Scan for the cell matching the given text and deliver its (x, y) coordinate at center. 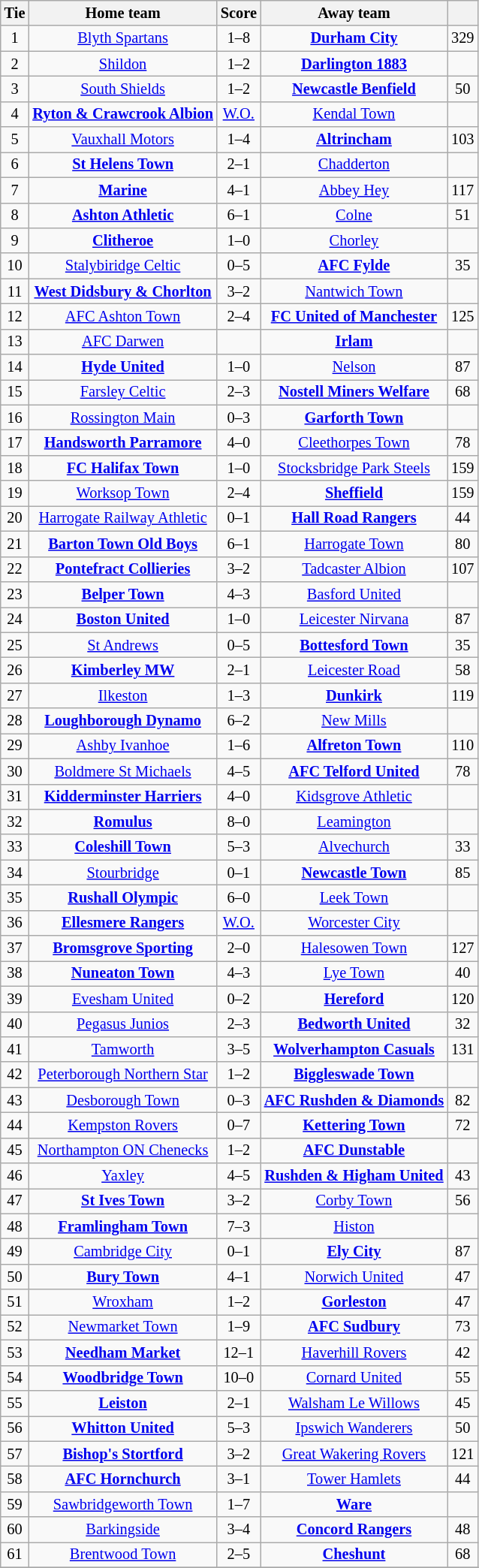
Dunkirk (354, 695)
Haverhill Rovers (354, 1352)
Worksop Town (122, 493)
38 (15, 973)
Alvechurch (354, 847)
Wolverhampton Casuals (354, 1049)
Handsworth Parramore (122, 442)
AFC Ashton Town (122, 316)
St Andrews (122, 645)
Belper Town (122, 594)
23 (15, 594)
Cheshunt (354, 1554)
329 (462, 38)
Durham City (354, 38)
8–0 (239, 822)
St Ives Town (122, 1201)
Coleshill Town (122, 847)
Pontefract Collieries (122, 569)
Irlam (354, 342)
Cleethorpes Town (354, 442)
Score (239, 13)
26 (15, 670)
Romulus (122, 822)
121 (462, 1454)
1–8 (239, 38)
Evesham United (122, 999)
Ellesmere Rangers (122, 923)
54 (15, 1378)
Tadcaster Albion (354, 569)
Marine (122, 190)
110 (462, 746)
Halesowen Town (354, 948)
Chadderton (354, 164)
13 (15, 342)
12 (15, 316)
1–7 (239, 1504)
52 (15, 1327)
Tower Hamlets (354, 1479)
39 (15, 999)
AFC Sudbury (354, 1327)
57 (15, 1454)
6–2 (239, 721)
Ryton & Crawcrook Albion (122, 114)
Tamworth (122, 1049)
53 (15, 1352)
41 (15, 1049)
1 (15, 38)
25 (15, 645)
Home team (122, 13)
16 (15, 418)
Needham Market (122, 1352)
Ware (354, 1504)
Garforth Town (354, 418)
Basford United (354, 594)
Leamington (354, 822)
36 (15, 923)
Newcastle Town (354, 873)
AFC Dunstable (354, 1150)
Farsley Celtic (122, 392)
FC Halifax Town (122, 468)
80 (462, 544)
Desborough Town (122, 1100)
Norwich United (354, 1277)
Stocksbridge Park Steels (354, 468)
19 (15, 493)
Biggleswade Town (354, 1075)
Bedworth United (354, 1024)
West Didsbury & Chorlton (122, 291)
Darlington 1883 (354, 64)
72 (462, 1125)
St Helens Town (122, 164)
Rossington Main (122, 418)
Loughborough Dynamo (122, 721)
Harrogate Railway Athletic (122, 518)
Cambridge City (122, 1252)
125 (462, 316)
103 (462, 140)
Boldmere St Michaels (122, 771)
Worcester City (354, 923)
Walsham Le Willows (354, 1403)
Chorley (354, 240)
61 (15, 1554)
Nelson (354, 367)
37 (15, 948)
Northampton ON Chenecks (122, 1150)
10 (15, 266)
Sheffield (354, 493)
Kimberley MW (122, 670)
Kidderminster Harriers (122, 797)
Whitton United (122, 1428)
30 (15, 771)
New Mills (354, 721)
Away team (354, 13)
5 (15, 140)
Leiston (122, 1403)
Histon (354, 1226)
Altrincham (354, 140)
Shildon (122, 64)
Bury Town (122, 1277)
85 (462, 873)
21 (15, 544)
Pegasus Junios (122, 1024)
Rushden & Higham United (354, 1176)
Harrogate Town (354, 544)
6–0 (239, 897)
17 (15, 442)
1–4 (239, 140)
Hyde United (122, 367)
15 (15, 392)
7–3 (239, 1226)
7 (15, 190)
14 (15, 367)
3–1 (239, 1479)
31 (15, 797)
Ilkeston (122, 695)
Leek Town (354, 897)
127 (462, 948)
Kendal Town (354, 114)
AFC Fylde (354, 266)
Abbey Hey (354, 190)
11 (15, 291)
1–6 (239, 746)
18 (15, 468)
9 (15, 240)
Leicester Road (354, 670)
34 (15, 873)
Sawbridgeworth Town (122, 1504)
3 (15, 89)
27 (15, 695)
0–7 (239, 1125)
107 (462, 569)
Rushall Olympic (122, 897)
Stourbridge (122, 873)
Woodbridge Town (122, 1378)
Colne (354, 216)
Ashton Athletic (122, 216)
Kettering Town (354, 1125)
Bottesford Town (354, 645)
4 (15, 114)
Ipswich Wanderers (354, 1428)
8 (15, 216)
3–4 (239, 1530)
Barkingside (122, 1530)
AFC Darwen (122, 342)
Newcastle Benfield (354, 89)
59 (15, 1504)
49 (15, 1252)
0–2 (239, 999)
Corby Town (354, 1201)
29 (15, 746)
Kidsgrove Athletic (354, 797)
2–0 (239, 948)
Newmarket Town (122, 1327)
Vauxhall Motors (122, 140)
AFC Rushden & Diamonds (354, 1100)
131 (462, 1049)
2 (15, 64)
Framlingham Town (122, 1226)
6 (15, 164)
Hereford (354, 999)
Nuneaton Town (122, 973)
Boston United (122, 620)
Peterborough Northern Star (122, 1075)
Leicester Nirvana (354, 620)
Gorleston (354, 1302)
24 (15, 620)
12–1 (239, 1352)
Brentwood Town (122, 1554)
Clitheroe (122, 240)
AFC Hornchurch (122, 1479)
Cornard United (354, 1378)
82 (462, 1100)
28 (15, 721)
FC United of Manchester (354, 316)
22 (15, 569)
Concord Rangers (354, 1530)
120 (462, 999)
117 (462, 190)
AFC Telford United (354, 771)
Alfreton Town (354, 746)
Wroxham (122, 1302)
73 (462, 1327)
Nostell Miners Welfare (354, 392)
Great Wakering Rovers (354, 1454)
20 (15, 518)
Barton Town Old Boys (122, 544)
119 (462, 695)
46 (15, 1176)
Bromsgrove Sporting (122, 948)
Bishop's Stortford (122, 1454)
10–0 (239, 1378)
Lye Town (354, 973)
2–5 (239, 1554)
Blyth Spartans (122, 38)
Stalybiridge Celtic (122, 266)
1–3 (239, 695)
Yaxley (122, 1176)
60 (15, 1530)
Tie (15, 13)
South Shields (122, 89)
Nantwich Town (354, 291)
Hall Road Rangers (354, 518)
Ashby Ivanhoe (122, 746)
Kempston Rovers (122, 1125)
1–9 (239, 1327)
Ely City (354, 1252)
3–5 (239, 1049)
